Find where the given text appears and provide that cell's center as [X, Y] coordinate. 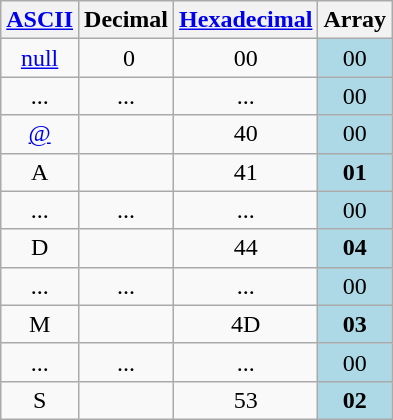
4D [246, 324]
44 [246, 248]
@ [40, 134]
41 [246, 172]
Decimal [126, 20]
03 [355, 324]
0 [126, 58]
ASCII [40, 20]
A [40, 172]
D [40, 248]
40 [246, 134]
M [40, 324]
04 [355, 248]
Hexadecimal [246, 20]
Array [355, 20]
53 [246, 400]
S [40, 400]
01 [355, 172]
null [40, 58]
02 [355, 400]
